For the text-containing cell, return its midpoint in [x, y] coordinate format. 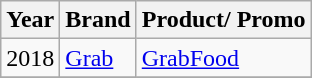
Brand [98, 20]
Product/ Promo [224, 20]
Year [30, 20]
Grab [98, 58]
GrabFood [224, 58]
2018 [30, 58]
